Pinpoint the cell where the given text exists, returning its [X, Y] midpoint coordinate. 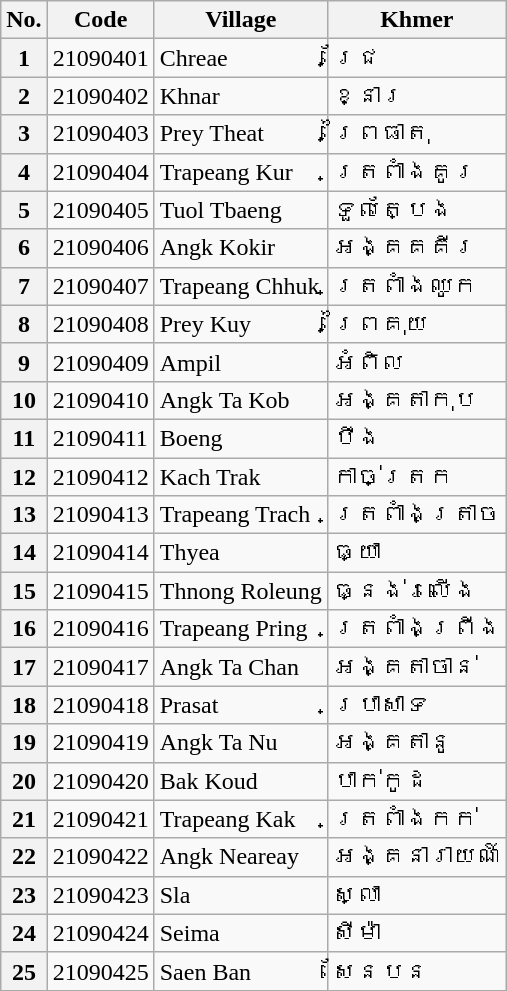
Trapeang Chhuk [240, 286]
21 [24, 819]
Chreae [240, 58]
Boeng [240, 438]
21090407 [100, 286]
21090413 [100, 515]
21090403 [100, 134]
ត្រពាំងគូរ [416, 172]
6 [24, 248]
Trapeang Kur [240, 172]
21090411 [100, 438]
21090404 [100, 172]
21090401 [100, 58]
17 [24, 667]
ត្រពាំងព្រីង [416, 629]
21090412 [100, 477]
ប្រាសាទ [416, 705]
Khmer [416, 20]
21090416 [100, 629]
21090415 [100, 591]
Sla [240, 895]
អង្គតានូ [416, 743]
Trapeang Pring [240, 629]
Prey Kuy [240, 324]
Khnar [240, 96]
សែនបន [416, 971]
21090420 [100, 781]
21090418 [100, 705]
Angk Neareay [240, 857]
ធ្នង់រលើង [416, 591]
9 [24, 362]
ត្រពាំងត្រាច [416, 515]
បឹង [416, 438]
21090410 [100, 400]
No. [24, 20]
4 [24, 172]
Village [240, 20]
Tuol Tbaeng [240, 210]
Prey Theat [240, 134]
11 [24, 438]
24 [24, 933]
21090414 [100, 553]
Bak Koud [240, 781]
អង្គតាចាន់ [416, 667]
Angk Ta Kob [240, 400]
15 [24, 591]
21090419 [100, 743]
21090425 [100, 971]
21090424 [100, 933]
21090402 [100, 96]
21090405 [100, 210]
2 [24, 96]
ត្រពាំងឈូក [416, 286]
21090409 [100, 362]
បាក់កូដ [416, 781]
10 [24, 400]
5 [24, 210]
Code [100, 20]
19 [24, 743]
Ampil [240, 362]
16 [24, 629]
21090408 [100, 324]
Saen Ban [240, 971]
Angk Kokir [240, 248]
21090423 [100, 895]
Kach Trak [240, 477]
អង្គតាកុប [416, 400]
Trapeang Trach [240, 515]
Seima [240, 933]
7 [24, 286]
1 [24, 58]
ខ្នារ [416, 96]
Prasat [240, 705]
ធ្យា [416, 553]
សីម៉ា [416, 933]
ត្រពាំងកក់ [416, 819]
ស្លា [416, 895]
Thnong Roleung [240, 591]
13 [24, 515]
21090406 [100, 248]
18 [24, 705]
Trapeang Kak [240, 819]
23 [24, 895]
8 [24, 324]
Angk Ta Nu [240, 743]
14 [24, 553]
22 [24, 857]
ជ្រែ [416, 58]
កាច់ត្រក [416, 477]
21090422 [100, 857]
ព្រៃធាតុ [416, 134]
អង្គនារាយណ៍ [416, 857]
ទួលត្បែង [416, 210]
អង្គគគីរ [416, 248]
អំពិល [416, 362]
Thyea [240, 553]
21090421 [100, 819]
3 [24, 134]
12 [24, 477]
25 [24, 971]
Angk Ta Chan [240, 667]
21090417 [100, 667]
20 [24, 781]
ព្រៃគុយ [416, 324]
